From the cell containing the given text, extract its center point as (x, y) coordinate. 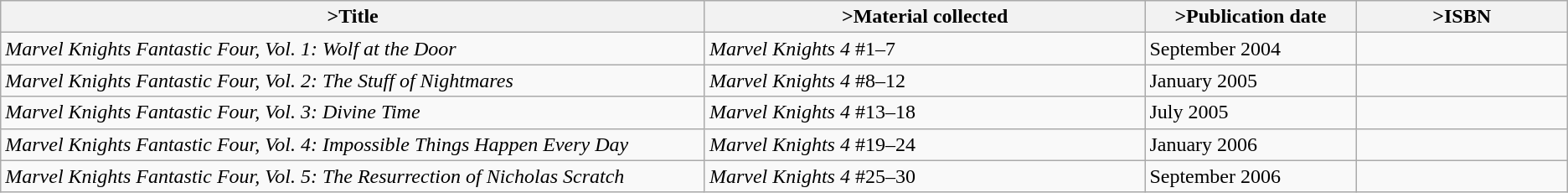
Marvel Knights 4 #25–30 (925, 176)
>Material collected (925, 17)
Marvel Knights 4 #13–18 (925, 112)
July 2005 (1251, 112)
Marvel Knights Fantastic Four, Vol. 3: Divine Time (353, 112)
>ISBN (1462, 17)
Marvel Knights Fantastic Four, Vol. 1: Wolf at the Door (353, 49)
January 2006 (1251, 144)
Marvel Knights Fantastic Four, Vol. 4: Impossible Things Happen Every Day (353, 144)
September 2004 (1251, 49)
>Title (353, 17)
September 2006 (1251, 176)
Marvel Knights Fantastic Four, Vol. 2: The Stuff of Nightmares (353, 81)
Marvel Knights 4 #8–12 (925, 81)
Marvel Knights 4 #1–7 (925, 49)
Marvel Knights 4 #19–24 (925, 144)
January 2005 (1251, 81)
>Publication date (1251, 17)
Marvel Knights Fantastic Four, Vol. 5: The Resurrection of Nicholas Scratch (353, 176)
